From the cell containing the given text, extract its center point as (X, Y) coordinate. 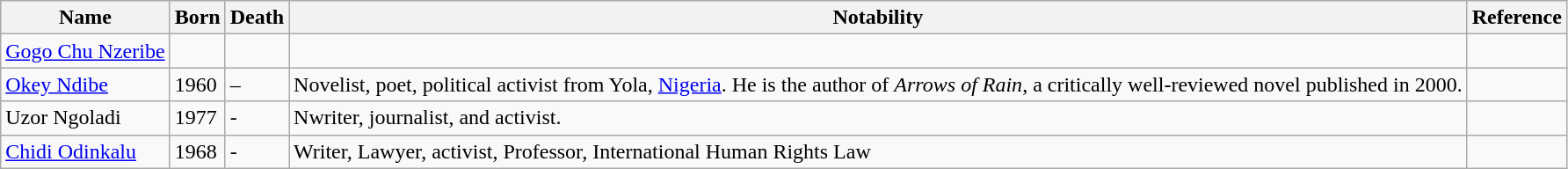
1968 (197, 151)
Okey Ndibe (85, 84)
1960 (197, 84)
Novelist, poet, political activist from Yola, Nigeria. He is the author of Arrows of Rain, a critically well-reviewed novel published in 2000. (879, 84)
Name (85, 18)
Writer, Lawyer, activist, Professor, International Human Rights Law (879, 151)
Reference (1517, 18)
Nwriter, journalist, and activist. (879, 118)
Born (197, 18)
Uzor Ngoladi (85, 118)
1977 (197, 118)
Notability (879, 18)
Gogo Chu Nzeribe (85, 51)
Death (257, 18)
– (257, 84)
Chidi Odinkalu (85, 151)
